Scan for the cell matching the given text and deliver its [x, y] coordinate at center. 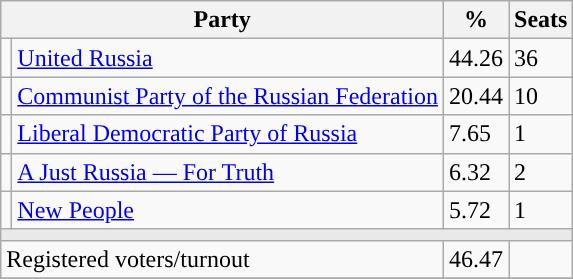
46.47 [476, 259]
Communist Party of the Russian Federation [228, 96]
7.65 [476, 134]
United Russia [228, 58]
Liberal Democratic Party of Russia [228, 134]
Party [222, 20]
2 [541, 172]
Seats [541, 20]
Registered voters/turnout [222, 259]
10 [541, 96]
36 [541, 58]
44.26 [476, 58]
A Just Russia — For Truth [228, 172]
New People [228, 210]
6.32 [476, 172]
20.44 [476, 96]
% [476, 20]
5.72 [476, 210]
